Identify which cell holds the provided text, then report its (X, Y) central coordinate. 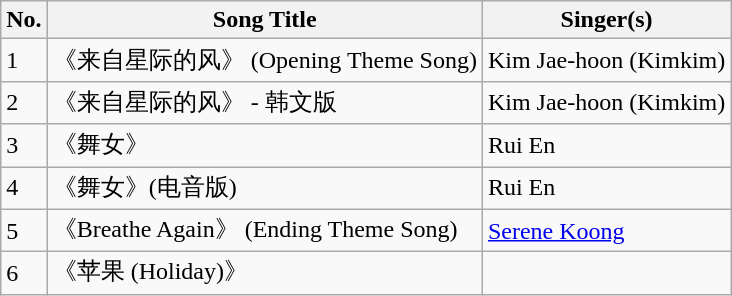
《Breathe Again》 (Ending Theme Song) (264, 230)
《苹果 (Holiday)》 (264, 274)
3 (24, 146)
No. (24, 20)
1 (24, 60)
4 (24, 188)
《来自星际的风》 (Opening Theme Song) (264, 60)
《舞女》 (264, 146)
5 (24, 230)
《舞女》(电音版) (264, 188)
6 (24, 274)
2 (24, 102)
Song Title (264, 20)
《来自星际的风》 - 韩文版 (264, 102)
Serene Koong (606, 230)
Singer(s) (606, 20)
